Extract the (x, y) coordinate from the center of the cell holding the provided text.  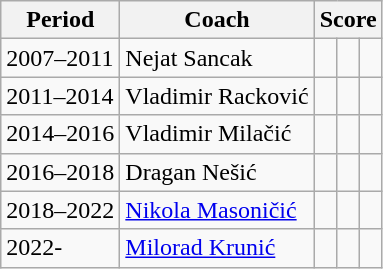
Period (60, 20)
2007–2011 (60, 58)
2022- (60, 248)
Nikola Masoničić (217, 210)
Vladimir Racković (217, 96)
2016–2018 (60, 172)
Milorad Krunić (217, 248)
Score (348, 20)
Coach (217, 20)
2011–2014 (60, 96)
2014–2016 (60, 134)
Vladimir Milačić (217, 134)
2018–2022 (60, 210)
Dragan Nešić (217, 172)
Nejat Sancak (217, 58)
